Detect which cell encompasses the target text, then output its (x, y) center coordinate. 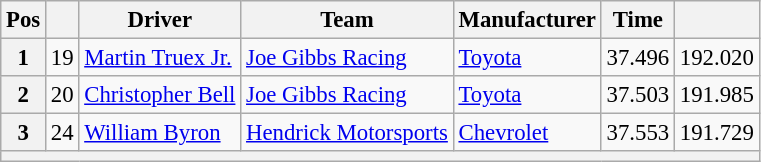
37.503 (638, 95)
Team (347, 20)
191.729 (718, 133)
Martin Truex Jr. (160, 58)
19 (62, 58)
Pos (24, 20)
37.553 (638, 133)
24 (62, 133)
William Byron (160, 133)
1 (24, 58)
Hendrick Motorsports (347, 133)
Chevrolet (527, 133)
Christopher Bell (160, 95)
191.985 (718, 95)
Time (638, 20)
Manufacturer (527, 20)
20 (62, 95)
192.020 (718, 58)
2 (24, 95)
3 (24, 133)
Driver (160, 20)
37.496 (638, 58)
